Extract the [X, Y] coordinate from the center of the cell holding the provided text.  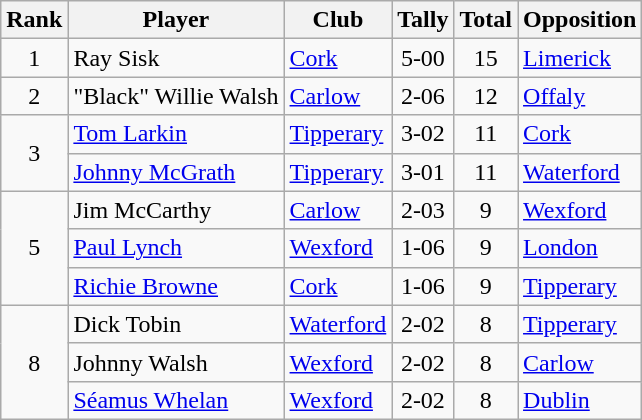
3-02 [423, 134]
Johnny Walsh [176, 362]
Richie Browne [176, 286]
3 [34, 153]
Ray Sisk [176, 58]
5 [34, 248]
Séamus Whelan [176, 400]
1 [34, 58]
Dublin [580, 400]
5-00 [423, 58]
Jim McCarthy [176, 210]
2-03 [423, 210]
15 [486, 58]
Club [338, 20]
Tom Larkin [176, 134]
2-06 [423, 96]
London [580, 248]
Dick Tobin [176, 324]
Johnny McGrath [176, 172]
2 [34, 96]
Opposition [580, 20]
Total [486, 20]
Player [176, 20]
Limerick [580, 58]
Rank [34, 20]
Tally [423, 20]
3-01 [423, 172]
"Black" Willie Walsh [176, 96]
12 [486, 96]
Offaly [580, 96]
Paul Lynch [176, 248]
